Determine the [X, Y] coordinate at the center of the cell enclosing the given text.  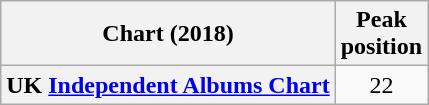
Peakposition [381, 34]
22 [381, 85]
Chart (2018) [168, 34]
UK Independent Albums Chart [168, 85]
